Scan for the cell matching the given text and deliver its [x, y] coordinate at center. 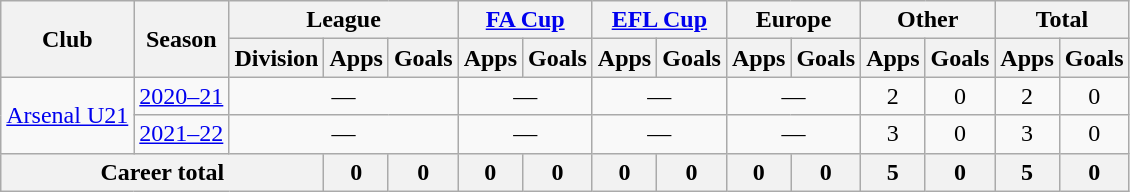
Division [276, 58]
2021–22 [182, 134]
Other [928, 20]
Season [182, 39]
Career total [162, 172]
2020–21 [182, 96]
Europe [793, 20]
FA Cup [525, 20]
EFL Cup [659, 20]
League [344, 20]
Arsenal U21 [68, 115]
Total [1062, 20]
Club [68, 39]
